Locate the cell with the specified text and output its [x, y] center coordinate. 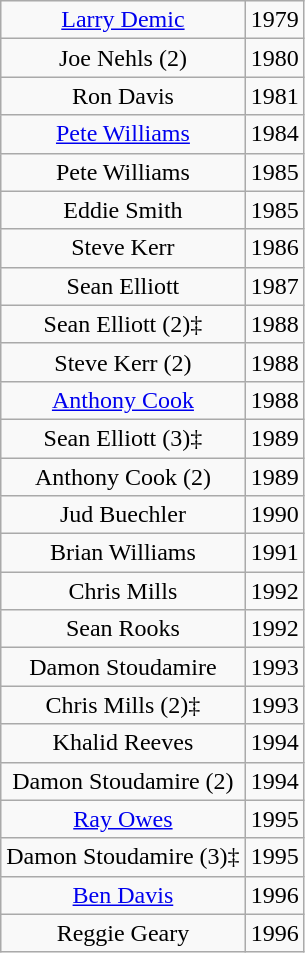
Sean Elliott [123, 286]
Anthony Cook [123, 400]
1987 [274, 286]
Khalid Reeves [123, 743]
1986 [274, 248]
Ben Davis [123, 895]
1984 [274, 134]
Joe Nehls (2) [123, 58]
Steve Kerr (2) [123, 362]
Sean Elliott (2)‡ [123, 324]
Damon Stoudamire (3)‡ [123, 857]
Damon Stoudamire (2) [123, 781]
Chris Mills (2)‡ [123, 705]
Eddie Smith [123, 210]
1981 [274, 96]
Larry Demic [123, 20]
Sean Rooks [123, 629]
1991 [274, 553]
Sean Elliott (3)‡ [123, 438]
Jud Buechler [123, 515]
1979 [274, 20]
Reggie Geary [123, 933]
Ray Owes [123, 819]
Steve Kerr [123, 248]
1980 [274, 58]
Ron Davis [123, 96]
Chris Mills [123, 591]
1990 [274, 515]
Anthony Cook (2) [123, 477]
Damon Stoudamire [123, 667]
Brian Williams [123, 553]
